Scan for the cell matching the given text and deliver its (X, Y) coordinate at center. 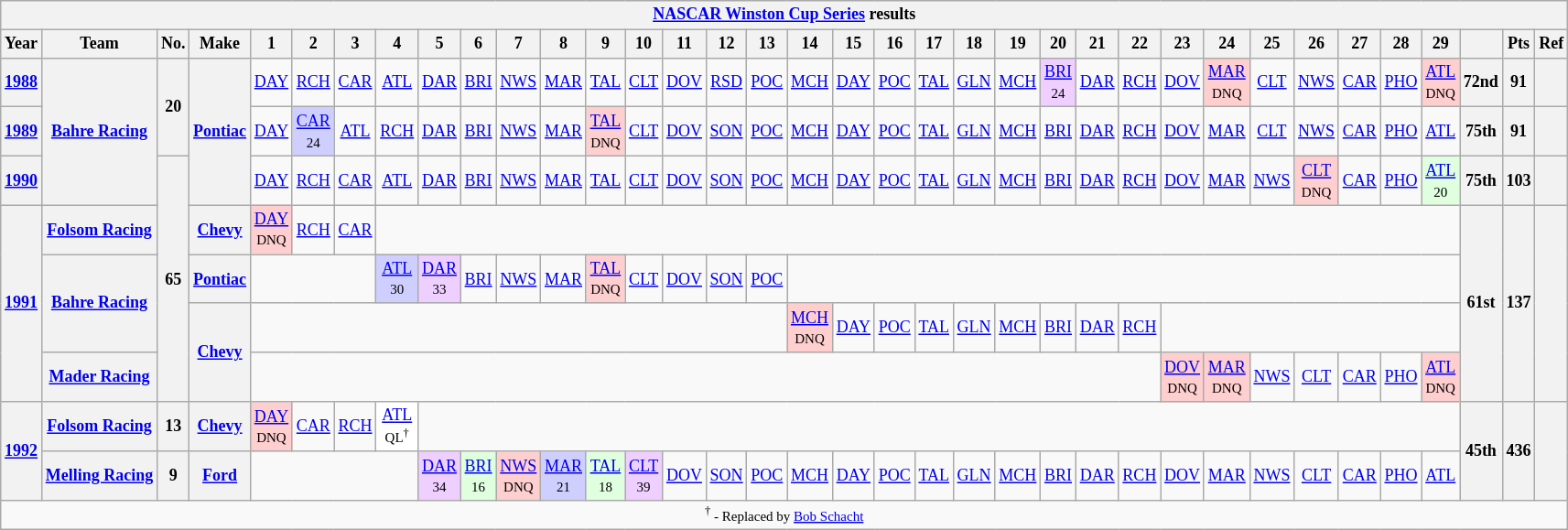
22 (1140, 44)
ATLQL† (397, 427)
18 (974, 44)
Ford (220, 476)
103 (1519, 180)
10 (644, 44)
29 (1441, 44)
BRI16 (478, 476)
17 (934, 44)
137 (1519, 304)
21 (1097, 44)
61st (1481, 304)
14 (810, 44)
25 (1272, 44)
1988 (22, 82)
DAR33 (439, 279)
ATL20 (1441, 180)
BRI24 (1058, 82)
NASCAR Winston Cup Series results (784, 15)
7 (518, 44)
Mader Racing (99, 377)
NWSDNQ (518, 476)
ATL30 (397, 279)
MCHDNQ (810, 328)
CAR24 (313, 132)
8 (564, 44)
19 (1018, 44)
65 (174, 278)
1 (271, 44)
MAR21 (564, 476)
23 (1183, 44)
11 (685, 44)
5 (439, 44)
26 (1316, 44)
1992 (22, 451)
27 (1359, 44)
16 (894, 44)
28 (1400, 44)
Pts (1519, 44)
CLTDNQ (1316, 180)
DAR34 (439, 476)
Team (99, 44)
1989 (22, 132)
Make (220, 44)
4 (397, 44)
3 (355, 44)
15 (853, 44)
2 (313, 44)
CLT39 (644, 476)
6 (478, 44)
RSD (727, 82)
† - Replaced by Bob Schacht (784, 515)
DOVDNQ (1183, 377)
72nd (1481, 82)
12 (727, 44)
24 (1227, 44)
1990 (22, 180)
436 (1519, 451)
45th (1481, 451)
No. (174, 44)
1991 (22, 304)
Ref (1552, 44)
TAL18 (605, 476)
Year (22, 44)
Melling Racing (99, 476)
